Locate the cell with the specified text and output its (X, Y) center coordinate. 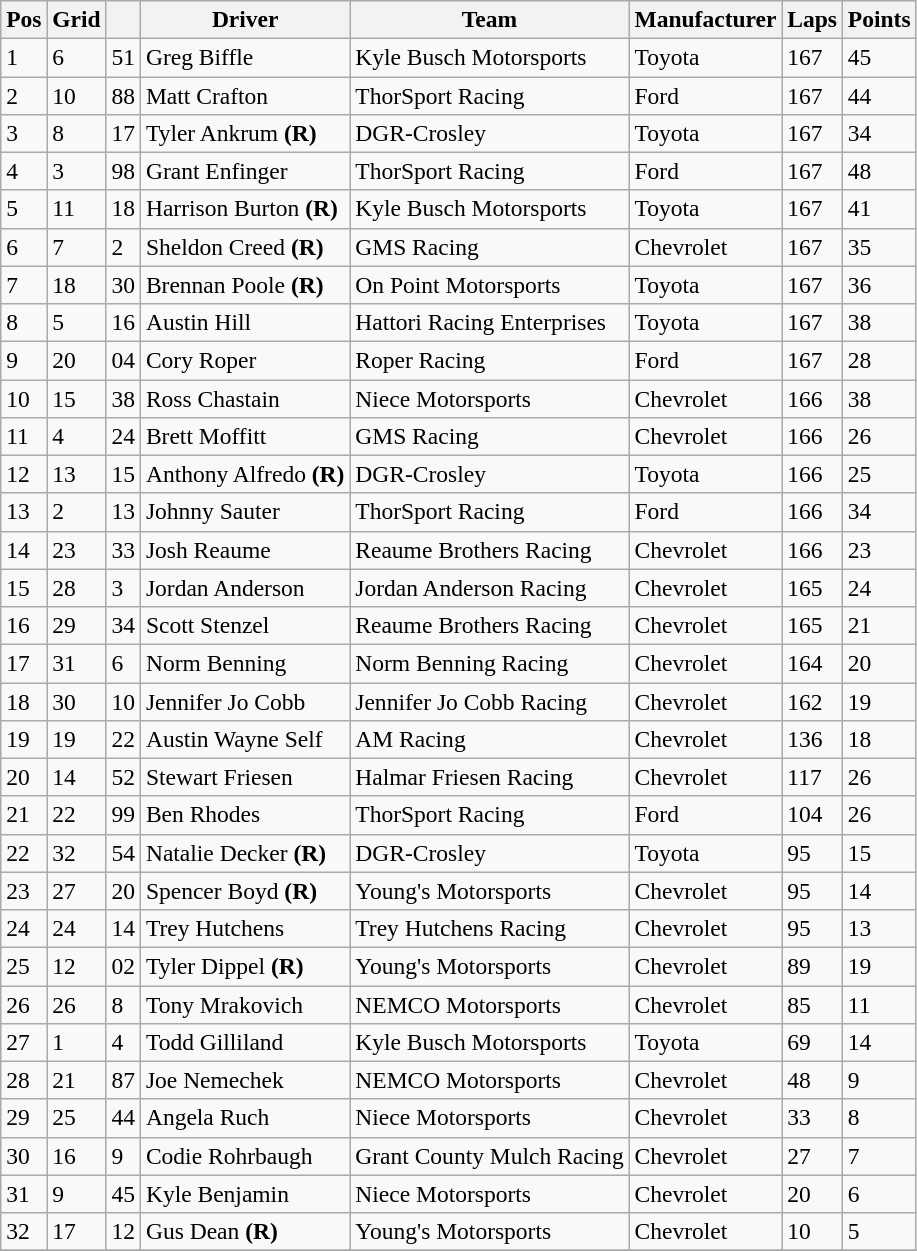
AM Racing (490, 739)
36 (879, 285)
Trey Hutchens (244, 928)
35 (879, 247)
Grid (76, 19)
69 (812, 1042)
02 (123, 966)
Driver (244, 19)
Roper Racing (490, 360)
Jennifer Jo Cobb Racing (490, 701)
Spencer Boyd (R) (244, 891)
Todd Gilliland (244, 1042)
Ben Rhodes (244, 815)
Greg Biffle (244, 57)
164 (812, 663)
Brennan Poole (R) (244, 285)
51 (123, 57)
Matt Crafton (244, 95)
Austin Wayne Self (244, 739)
Tyler Dippel (R) (244, 966)
89 (812, 966)
Norm Benning (244, 663)
87 (123, 1080)
On Point Motorsports (490, 285)
Cory Roper (244, 360)
Sheldon Creed (R) (244, 247)
Codie Rohrbaugh (244, 1156)
Jordan Anderson Racing (490, 588)
Manufacturer (706, 19)
Grant County Mulch Racing (490, 1156)
Johnny Sauter (244, 512)
136 (812, 739)
04 (123, 360)
Joe Nemechek (244, 1080)
Natalie Decker (R) (244, 853)
Halmar Friesen Racing (490, 777)
Trey Hutchens Racing (490, 928)
Scott Stenzel (244, 625)
Josh Reaume (244, 550)
Pos (24, 19)
Tyler Ankrum (R) (244, 133)
Angela Ruch (244, 1118)
Grant Enfinger (244, 171)
Kyle Benjamin (244, 1194)
41 (879, 209)
Austin Hill (244, 322)
Team (490, 19)
Tony Mrakovich (244, 1004)
Ross Chastain (244, 398)
Jennifer Jo Cobb (244, 701)
85 (812, 1004)
Norm Benning Racing (490, 663)
Stewart Friesen (244, 777)
117 (812, 777)
104 (812, 815)
162 (812, 701)
Brett Moffitt (244, 436)
Anthony Alfredo (R) (244, 474)
88 (123, 95)
Jordan Anderson (244, 588)
54 (123, 853)
52 (123, 777)
Harrison Burton (R) (244, 209)
99 (123, 815)
Gus Dean (R) (244, 1231)
Laps (812, 19)
98 (123, 171)
Points (879, 19)
Hattori Racing Enterprises (490, 322)
